Capture the cell that displays the provided text and extract its [X, Y] central coordinate. 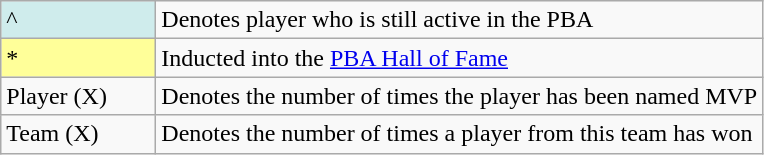
^ [78, 20]
Denotes the number of times the player has been named MVP [460, 96]
Denotes player who is still active in the PBA [460, 20]
Player (X) [78, 96]
Team (X) [78, 134]
Inducted into the PBA Hall of Fame [460, 58]
Denotes the number of times a player from this team has won [460, 134]
* [78, 58]
